Locate the cell with the specified text and output its (X, Y) center coordinate. 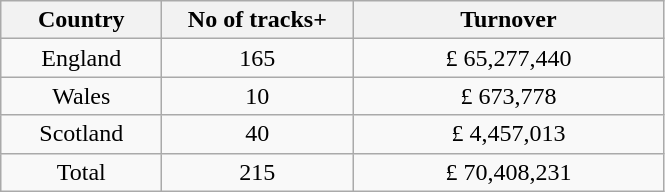
Total (82, 172)
£ 70,408,231 (508, 172)
215 (258, 172)
Country (82, 20)
Scotland (82, 134)
England (82, 58)
10 (258, 96)
165 (258, 58)
Wales (82, 96)
40 (258, 134)
£ 673,778 (508, 96)
No of tracks+ (258, 20)
£ 65,277,440 (508, 58)
Turnover (508, 20)
£ 4,457,013 (508, 134)
